Identify which cell holds the provided text, then report its (x, y) central coordinate. 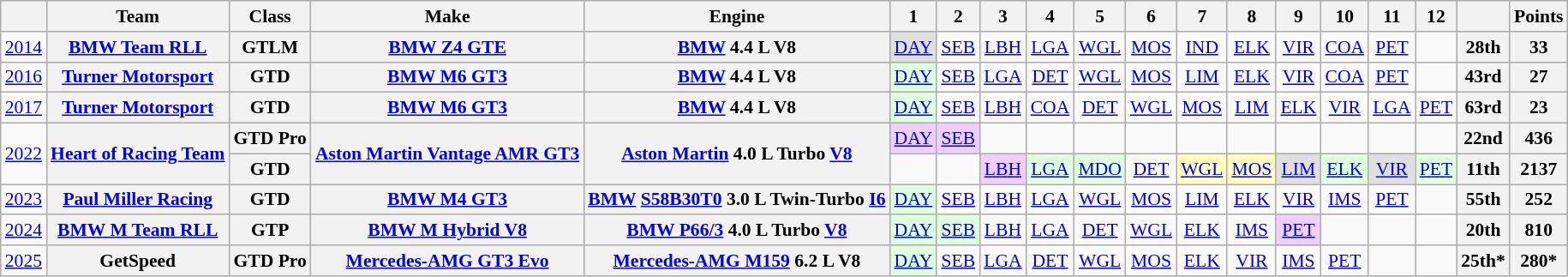
25th* (1483, 261)
BMW Z4 GTE (447, 47)
27 (1539, 77)
Make (447, 16)
2 (958, 16)
810 (1539, 231)
4 (1050, 16)
GTLM (269, 47)
2023 (24, 200)
3 (1002, 16)
436 (1539, 139)
11 (1391, 16)
Mercedes-AMG GT3 Evo (447, 261)
7 (1201, 16)
12 (1436, 16)
BMW S58B30T0 3.0 L Twin-Turbo I6 (737, 200)
1 (913, 16)
33 (1539, 47)
Team (137, 16)
20th (1483, 231)
63rd (1483, 108)
252 (1539, 200)
Paul Miller Racing (137, 200)
2014 (24, 47)
Aston Martin Vantage AMR GT3 (447, 154)
2016 (24, 77)
BMW Team RLL (137, 47)
Class (269, 16)
GetSpeed (137, 261)
Heart of Racing Team (137, 154)
11th (1483, 169)
Mercedes-AMG M159 6.2 L V8 (737, 261)
2022 (24, 154)
MDO (1100, 169)
Points (1539, 16)
280* (1539, 261)
8 (1251, 16)
43rd (1483, 77)
9 (1298, 16)
2025 (24, 261)
28th (1483, 47)
23 (1539, 108)
5 (1100, 16)
BMW P66/3 4.0 L Turbo V8 (737, 231)
IND (1201, 47)
10 (1344, 16)
BMW M Team RLL (137, 231)
2137 (1539, 169)
22nd (1483, 139)
2024 (24, 231)
2017 (24, 108)
6 (1152, 16)
Engine (737, 16)
GTP (269, 231)
55th (1483, 200)
BMW M4 GT3 (447, 200)
Aston Martin 4.0 L Turbo V8 (737, 154)
BMW M Hybrid V8 (447, 231)
